Provide the [x, y] coordinate of the cell's center where the given text is located.  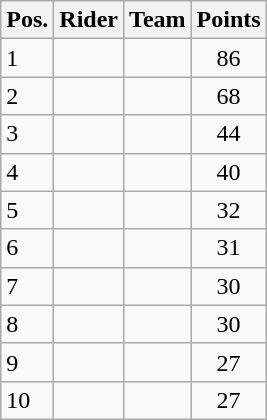
2 [28, 96]
5 [28, 210]
Pos. [28, 20]
40 [228, 172]
6 [28, 248]
31 [228, 248]
Team [158, 20]
3 [28, 134]
1 [28, 58]
7 [28, 286]
86 [228, 58]
44 [228, 134]
32 [228, 210]
Points [228, 20]
Rider [89, 20]
10 [28, 400]
4 [28, 172]
9 [28, 362]
8 [28, 324]
68 [228, 96]
